Provide the (x, y) coordinate of the cell's center where the given text is located.  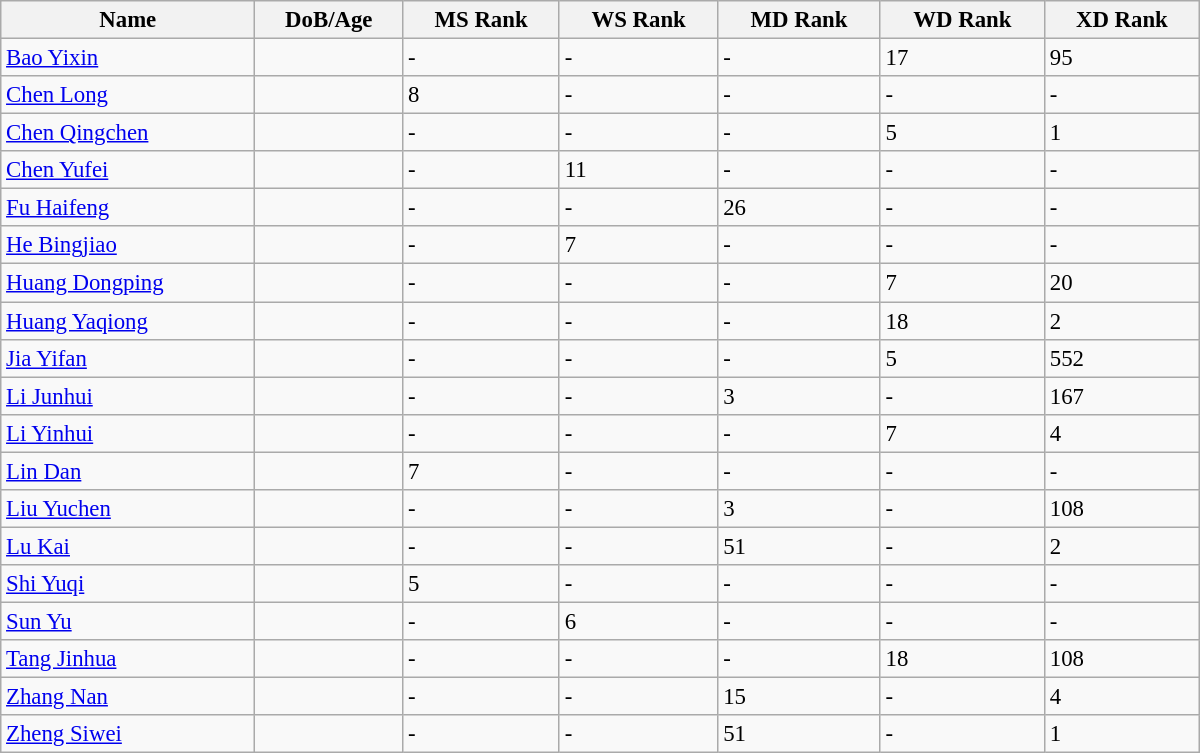
Chen Long (128, 95)
Liu Yuchen (128, 509)
11 (638, 170)
WD Rank (962, 20)
Huang Yaqiong (128, 321)
Zhang Nan (128, 697)
26 (799, 208)
Li Junhui (128, 396)
WS Rank (638, 20)
Zheng Siwei (128, 734)
Huang Dongping (128, 283)
552 (1122, 358)
Name (128, 20)
167 (1122, 396)
Jia Yifan (128, 358)
Chen Yufei (128, 170)
MS Rank (482, 20)
8 (482, 95)
Sun Yu (128, 621)
Li Yinhui (128, 433)
XD Rank (1122, 20)
Bao Yixin (128, 58)
MD Rank (799, 20)
Chen Qingchen (128, 133)
20 (1122, 283)
6 (638, 621)
He Bingjiao (128, 245)
Tang Jinhua (128, 659)
Shi Yuqi (128, 584)
DoB/Age (329, 20)
Fu Haifeng (128, 208)
95 (1122, 58)
Lin Dan (128, 471)
15 (799, 697)
17 (962, 58)
Lu Kai (128, 546)
